Determine the [X, Y] coordinate at the center of the cell enclosing the given text.  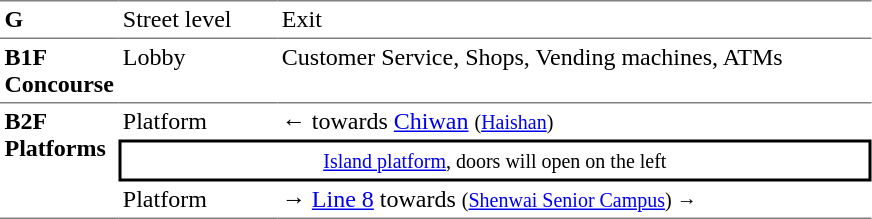
Street level [198, 19]
B1FConcourse [59, 71]
G [59, 19]
Island platform, doors will open on the left [494, 161]
Platform [198, 122]
Exit [574, 19]
Lobby [198, 71]
Customer Service, Shops, Vending machines, ATMs [574, 71]
← towards Chiwan (Haishan) [574, 122]
